Pinpoint the cell where the given text exists, returning its (X, Y) midpoint coordinate. 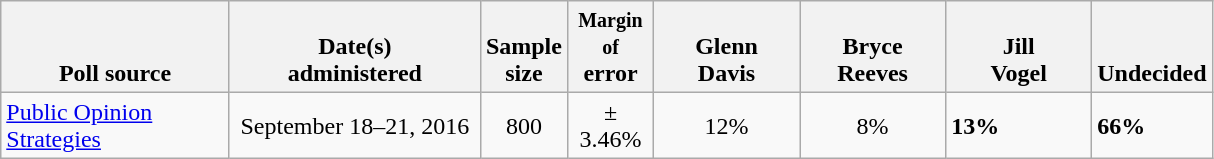
Margin oferror (610, 47)
13% (1019, 126)
BryceReeves (873, 47)
Undecided (1152, 47)
Date(s)administered (354, 47)
GlennDavis (727, 47)
66% (1152, 126)
800 (524, 126)
± 3.46% (610, 126)
Poll source (116, 47)
Samplesize (524, 47)
Public Opinion Strategies (116, 126)
JillVogel (1019, 47)
8% (873, 126)
September 18–21, 2016 (354, 126)
12% (727, 126)
